Search for the cell housing the specified text and yield its (X, Y) center coordinate. 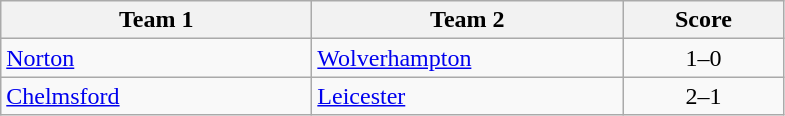
2–1 (704, 96)
1–0 (704, 58)
Team 2 (468, 20)
Chelmsford (156, 96)
Team 1 (156, 20)
Wolverhampton (468, 58)
Score (704, 20)
Norton (156, 58)
Leicester (468, 96)
